Return the [x, y] coordinate for the center point of the cell that contains the specified text.  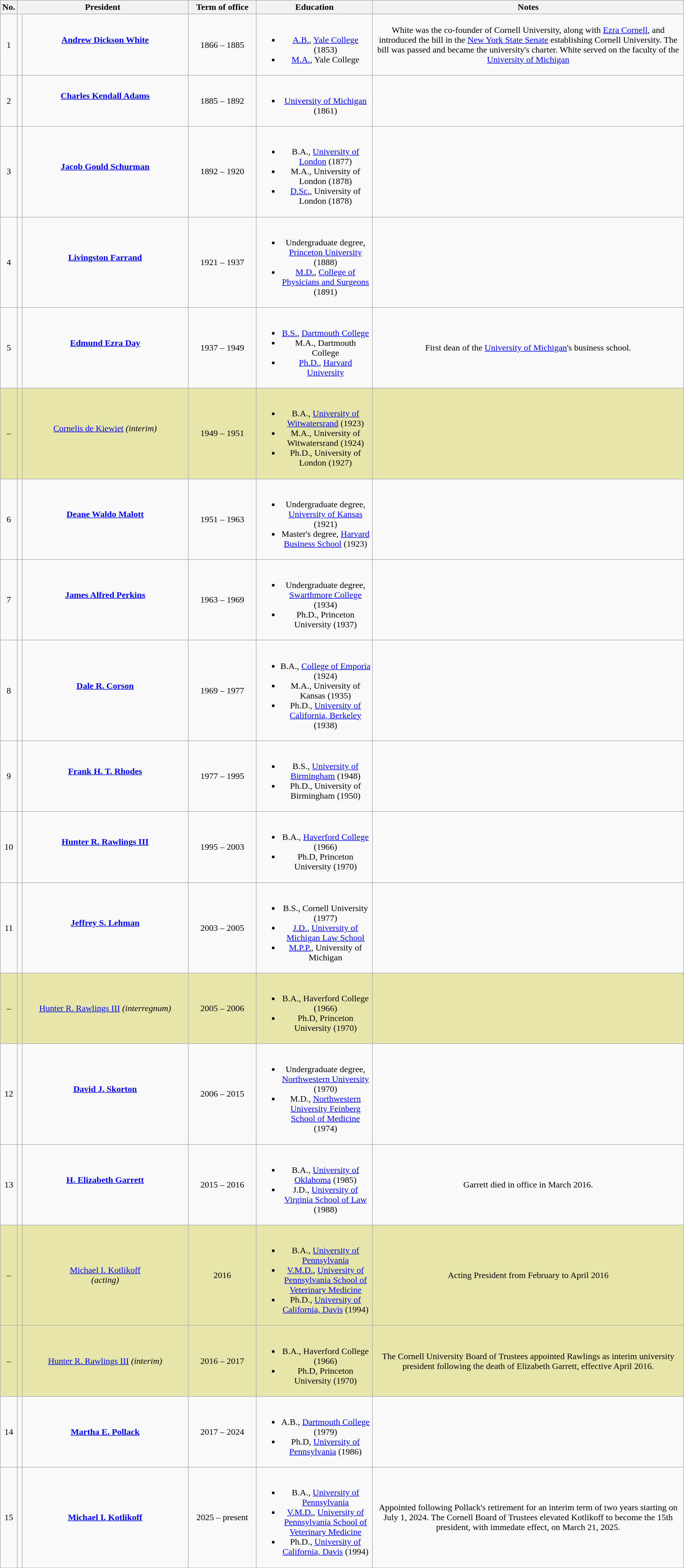
1949 – 1951 [222, 433]
No. [9, 7]
8 [9, 690]
B.A., University of London (1877)M.A., University of London (1878)D.Sc., University of London (1878) [315, 172]
Edmund Ezra Day [105, 348]
1 [9, 45]
2016 [222, 1275]
Notes [528, 7]
12 [9, 1094]
11 [9, 928]
Acting President from February to April 2016 [528, 1275]
Education [315, 7]
1951 – 1963 [222, 519]
B.S., Cornell University (1977)J.D., University of Michigan Law SchoolM.P.P., University of Michigan [315, 928]
2025 – present [222, 1518]
President [103, 7]
1885 – 1892 [222, 101]
2017 – 2024 [222, 1432]
B.A., University of Oklahoma (1985)J.D., University of Virginia School of Law (1988) [315, 1185]
1977 – 1995 [222, 776]
B.S., Dartmouth CollegeM.A., Dartmouth CollegePh.D., Harvard University [315, 348]
H. Elizabeth Garrett [105, 1185]
Term of office [222, 7]
First dean of the University of Michigan's business school. [528, 348]
Undergraduate degree, Northwestern University (1970)M.D., Northwestern University Feinberg School of Medicine (1974) [315, 1094]
15 [9, 1518]
B.A., University of Witwatersrand (1923)M.A., University of Witwatersrand (1924)Ph.D., University of London (1927) [315, 433]
University of Michigan (1861) [315, 101]
A.B., Yale College (1853)M.A., Yale College [315, 45]
Garrett died in office in March 2016. [528, 1185]
3 [9, 172]
2006 – 2015 [222, 1094]
13 [9, 1185]
6 [9, 519]
Undergraduate degree, Swarthmore College (1934)Ph.D., Princeton University (1937) [315, 600]
A.B., Dartmouth College (1979)Ph.D, University of Pennsylvania (1986) [315, 1432]
Jacob Gould Schurman [105, 172]
5 [9, 348]
B.A., College of Emporia (1924)M.A., University of Kansas (1935)Ph.D., University of California, Berkeley (1938) [315, 690]
Hunter R. Rawlings III [105, 847]
2003 – 2005 [222, 928]
Livingston Farrand [105, 262]
Hunter R. Rawlings III (interregnum) [105, 1009]
1969 – 1977 [222, 690]
Cornelis de Kiewiet (interim) [105, 433]
1866 – 1885 [222, 45]
James Alfred Perkins [105, 600]
Andrew Dickson White [105, 45]
7 [9, 600]
1937 – 1949 [222, 348]
Undergraduate degree, Princeton University (1888)M.D., College of Physicians and Surgeons (1891) [315, 262]
Undergraduate degree, University of Kansas (1921)Master's degree, Harvard Business School (1923) [315, 519]
14 [9, 1432]
Dale R. Corson [105, 690]
Michael I. Kotlikoff(acting) [105, 1275]
Michael I. Kotlikoff [105, 1518]
1963 – 1969 [222, 600]
B.S., University of Birmingham (1948)Ph.D., University of Birmingham (1950) [315, 776]
Charles Kendall Adams [105, 101]
Deane Waldo Malott [105, 519]
2005 – 2006 [222, 1009]
10 [9, 847]
2016 – 2017 [222, 1361]
Frank H. T. Rhodes [105, 776]
Jeffrey S. Lehman [105, 928]
David J. Skorton [105, 1094]
Martha E. Pollack [105, 1432]
1921 – 1937 [222, 262]
9 [9, 776]
1892 – 1920 [222, 172]
4 [9, 262]
Hunter R. Rawlings III (interim) [105, 1361]
2 [9, 101]
1995 – 2003 [222, 847]
2015 – 2016 [222, 1185]
